Return the [X, Y] coordinate for the center point of the cell that contains the specified text.  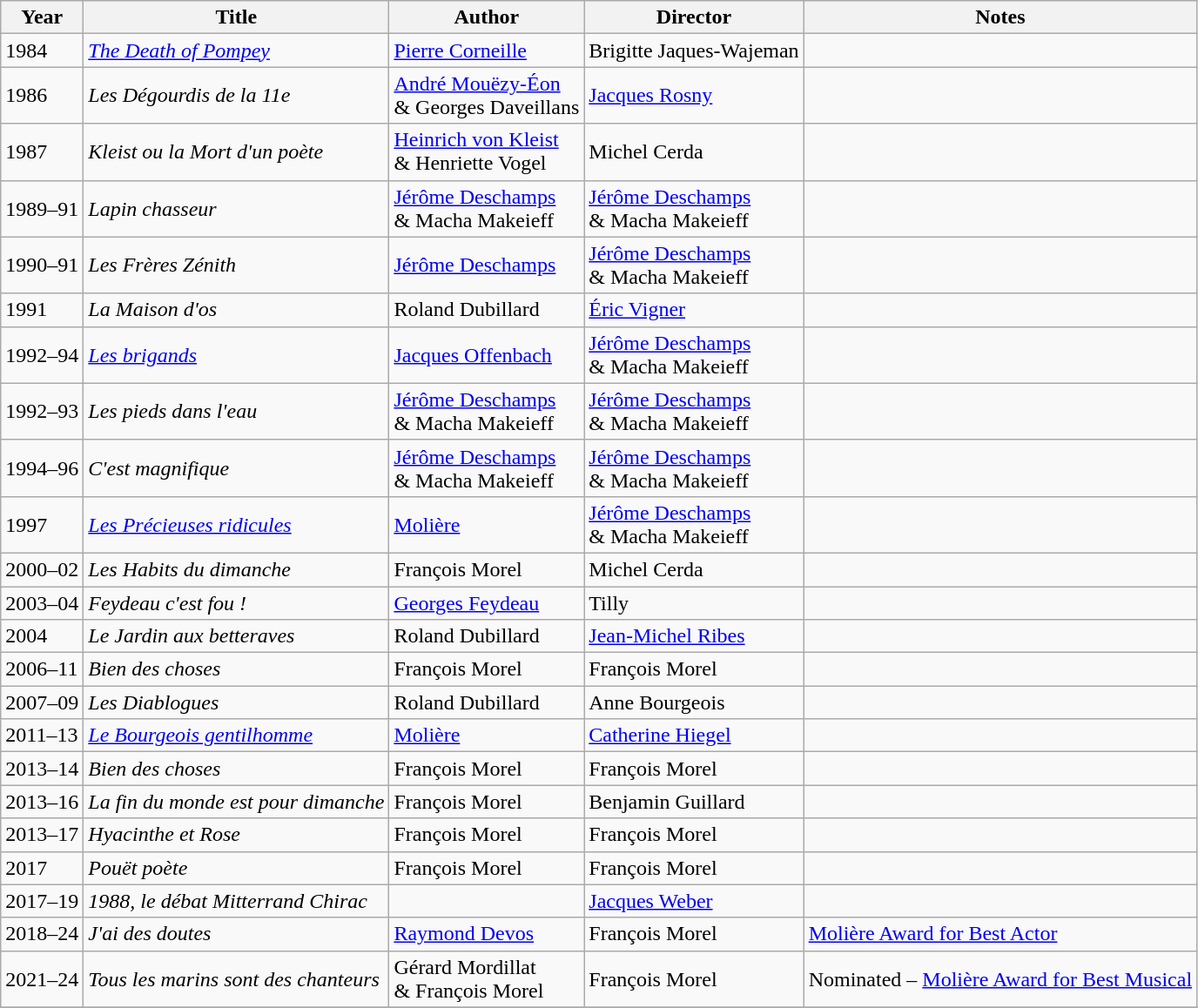
2017 [42, 868]
Heinrich von Kleist & Henriette Vogel [487, 151]
Director [694, 17]
1986 [42, 96]
Molière Award for Best Actor [999, 934]
Anne Bourgeois [694, 702]
Tilly [694, 603]
Les Dégourdis de la 11e [237, 96]
Brigitte Jaques-Wajeman [694, 50]
1988, le débat Mitterrand Chirac [237, 901]
Nominated – Molière Award for Best Musical [999, 978]
1987 [42, 151]
2004 [42, 636]
Pouët poète [237, 868]
Les brigands [237, 355]
Raymond Devos [487, 934]
Tous les marins sont des chanteurs [237, 978]
2011–13 [42, 736]
2003–04 [42, 603]
Notes [999, 17]
2006–11 [42, 669]
2013–17 [42, 835]
Jérôme Deschamps [487, 265]
Title [237, 17]
1990–91 [42, 265]
2018–24 [42, 934]
Benjamin Guillard [694, 802]
La fin du monde est pour dimanche [237, 802]
Le Bourgeois gentilhomme [237, 736]
Catherine Hiegel [694, 736]
2017–19 [42, 901]
Hyacinthe et Rose [237, 835]
1994–96 [42, 468]
Jacques Offenbach [487, 355]
Author [487, 17]
Éric Vigner [694, 310]
1992–93 [42, 411]
1997 [42, 524]
C'est magnifique [237, 468]
J'ai des doutes [237, 934]
2021–24 [42, 978]
Les Précieuses ridicules [237, 524]
Lapin chasseur [237, 209]
The Death of Pompey [237, 50]
Gérard Mordillat & François Morel [487, 978]
2000–02 [42, 569]
2013–14 [42, 769]
1991 [42, 310]
Jean-Michel Ribes [694, 636]
Jacques Rosny [694, 96]
Year [42, 17]
Les pieds dans l'eau [237, 411]
1989–91 [42, 209]
Les Habits du dimanche [237, 569]
Jacques Weber [694, 901]
Le Jardin aux betteraves [237, 636]
1984 [42, 50]
2007–09 [42, 702]
Pierre Corneille [487, 50]
Les Diablogues [237, 702]
Les Frères Zénith [237, 265]
La Maison d'os [237, 310]
2013–16 [42, 802]
André Mouëzy-Éon & Georges Daveillans [487, 96]
Feydeau c'est fou ! [237, 603]
Kleist ou la Mort d'un poète [237, 151]
1992–94 [42, 355]
Georges Feydeau [487, 603]
